Detect which cell encompasses the target text, then output its [X, Y] center coordinate. 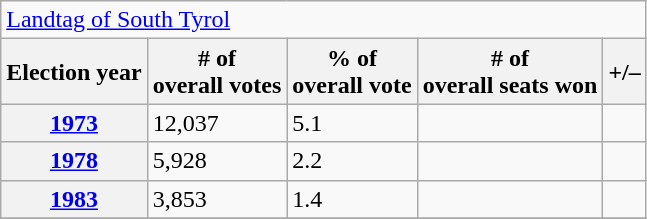
3,853 [217, 199]
1973 [74, 123]
2.2 [352, 161]
# ofoverall votes [217, 72]
12,037 [217, 123]
+/– [624, 72]
Landtag of South Tyrol [324, 20]
1.4 [352, 199]
# ofoverall seats won [510, 72]
1983 [74, 199]
% ofoverall vote [352, 72]
Election year [74, 72]
5.1 [352, 123]
5,928 [217, 161]
1978 [74, 161]
